For the text-containing cell, return its midpoint in (X, Y) coordinate format. 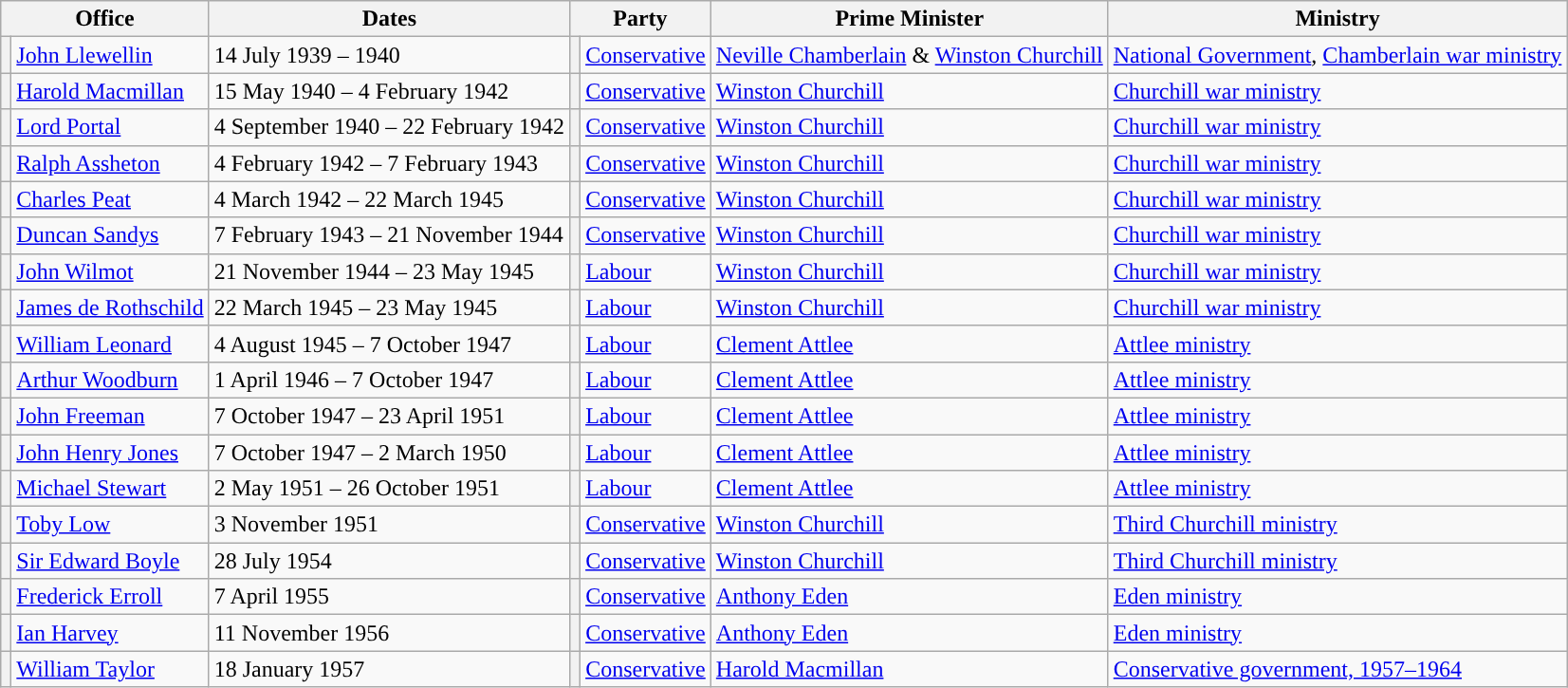
John Wilmot (110, 271)
14 July 1939 – 1940 (389, 55)
Neville Chamberlain & Winston Churchill (909, 55)
Conservative government, 1957–1964 (1337, 669)
Charles Peat (110, 199)
3 November 1951 (389, 525)
Office (104, 19)
Party (641, 19)
18 January 1957 (389, 669)
John Freeman (110, 416)
Dates (389, 19)
Arthur Woodburn (110, 380)
Ministry (1337, 19)
1 April 1946 – 7 October 1947 (389, 380)
4 February 1942 – 7 February 1943 (389, 163)
Toby Low (110, 525)
Frederick Erroll (110, 597)
Ian Harvey (110, 633)
4 September 1940 – 22 February 1942 (389, 127)
Ralph Assheton (110, 163)
William Taylor (110, 669)
15 May 1940 – 4 February 1942 (389, 91)
Prime Minister (909, 19)
21 November 1944 – 23 May 1945 (389, 271)
Lord Portal (110, 127)
National Government, Chamberlain war ministry (1337, 55)
John Llewellin (110, 55)
4 August 1945 – 7 October 1947 (389, 344)
4 March 1942 – 22 March 1945 (389, 199)
28 July 1954 (389, 561)
Duncan Sandys (110, 235)
John Henry Jones (110, 453)
7 February 1943 – 21 November 1944 (389, 235)
William Leonard (110, 344)
Sir Edward Boyle (110, 561)
2 May 1951 – 26 October 1951 (389, 489)
James de Rothschild (110, 307)
7 October 1947 – 23 April 1951 (389, 416)
7 April 1955 (389, 597)
22 March 1945 – 23 May 1945 (389, 307)
Michael Stewart (110, 489)
11 November 1956 (389, 633)
7 October 1947 – 2 March 1950 (389, 453)
